Return [X, Y] of the center of cell containing provided text 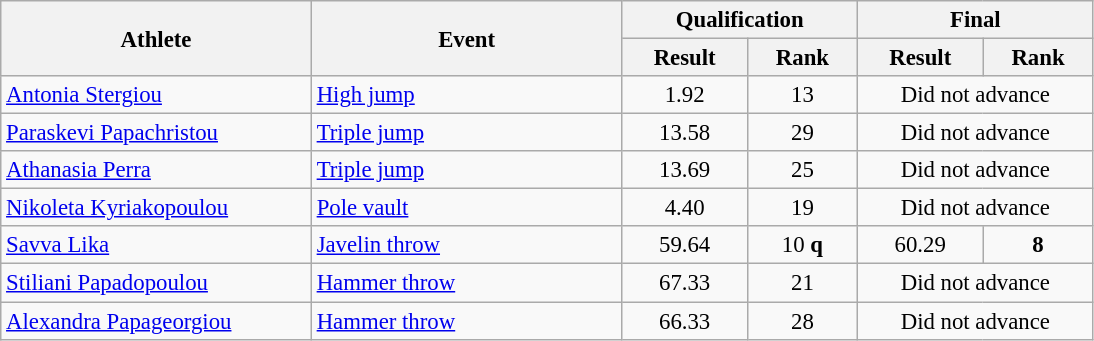
Athlete [156, 38]
67.33 [684, 283]
66.33 [684, 321]
Final [976, 20]
Alexandra Papageorgiou [156, 321]
Athanasia Perra [156, 170]
Savva Lika [156, 245]
29 [802, 133]
1.92 [684, 95]
High jump [466, 95]
Stiliani Papadopoulou [156, 283]
8 [1038, 245]
13.58 [684, 133]
Event [466, 38]
Paraskevi Papachristou [156, 133]
Javelin throw [466, 245]
59.64 [684, 245]
25 [802, 170]
4.40 [684, 208]
21 [802, 283]
13.69 [684, 170]
28 [802, 321]
19 [802, 208]
60.29 [920, 245]
Nikoleta Kyriakopoulou [156, 208]
Qualification [740, 20]
13 [802, 95]
Antonia Stergiou [156, 95]
Pole vault [466, 208]
10 q [802, 245]
